Find where the given text appears and provide that cell's center as (x, y) coordinate. 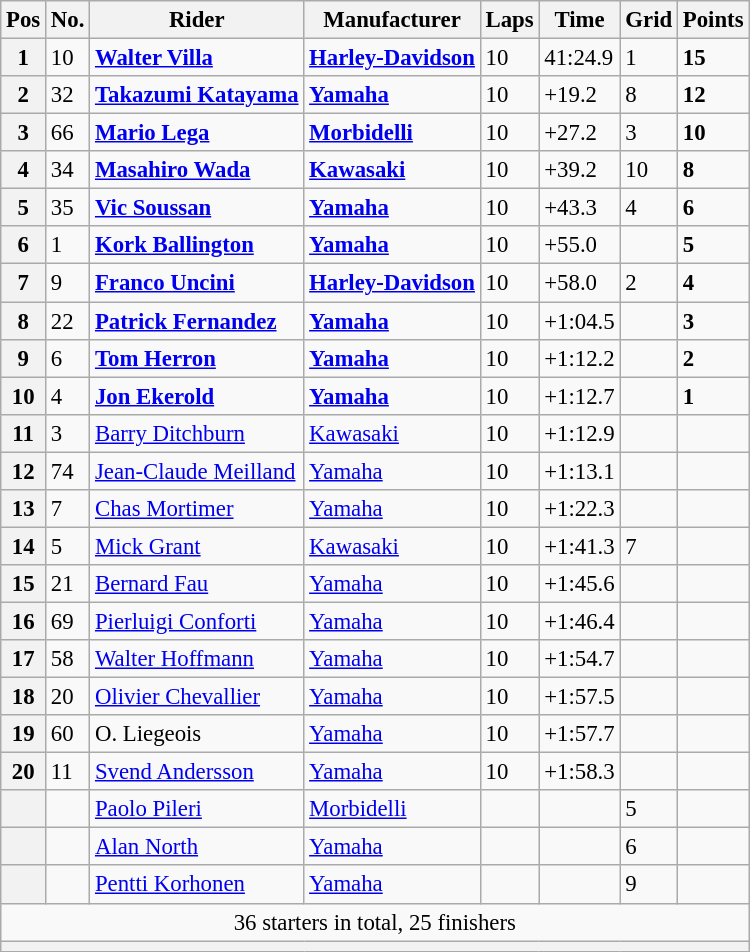
Grid (648, 20)
35 (68, 208)
Mick Grant (197, 546)
Pos (24, 20)
14 (24, 546)
Barry Ditchburn (197, 433)
66 (68, 133)
41:24.9 (580, 58)
Bernard Fau (197, 584)
34 (68, 170)
+1:12.9 (580, 433)
Walter Hoffmann (197, 659)
21 (68, 584)
No. (68, 20)
Svend Andersson (197, 772)
19 (24, 734)
+1:12.2 (580, 358)
Mario Lega (197, 133)
Vic Soussan (197, 208)
+1:13.1 (580, 471)
+55.0 (580, 245)
Pierluigi Conforti (197, 621)
18 (24, 697)
+1:58.3 (580, 772)
Franco Uncini (197, 283)
60 (68, 734)
O. Liegeois (197, 734)
Chas Mortimer (197, 509)
Alan North (197, 847)
69 (68, 621)
Jean-Claude Meilland (197, 471)
+1:12.7 (580, 396)
+27.2 (580, 133)
+19.2 (580, 95)
Points (712, 20)
Walter Villa (197, 58)
+43.3 (580, 208)
Pentti Korhonen (197, 885)
Takazumi Katayama (197, 95)
+1:46.4 (580, 621)
Rider (197, 20)
Manufacturer (392, 20)
Olivier Chevallier (197, 697)
+1:57.7 (580, 734)
+1:45.6 (580, 584)
+1:57.5 (580, 697)
Laps (510, 20)
Time (580, 20)
+1:04.5 (580, 321)
58 (68, 659)
13 (24, 509)
+1:22.3 (580, 509)
Tom Herron (197, 358)
74 (68, 471)
+39.2 (580, 170)
32 (68, 95)
36 starters in total, 25 finishers (375, 922)
Jon Ekerold (197, 396)
Paolo Pileri (197, 809)
22 (68, 321)
+1:54.7 (580, 659)
+1:41.3 (580, 546)
17 (24, 659)
Masahiro Wada (197, 170)
Patrick Fernandez (197, 321)
16 (24, 621)
Kork Ballington (197, 245)
+58.0 (580, 283)
